Identify which cell holds the provided text, then report its (X, Y) central coordinate. 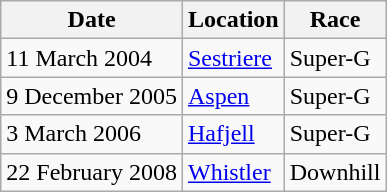
Aspen (233, 96)
Sestriere (233, 58)
Location (233, 20)
3 March 2006 (92, 134)
22 February 2008 (92, 172)
Hafjell (233, 134)
Date (92, 20)
Whistler (233, 172)
Race (335, 20)
Downhill (335, 172)
9 December 2005 (92, 96)
11 March 2004 (92, 58)
